Scan for the cell matching the given text and deliver its (x, y) coordinate at center. 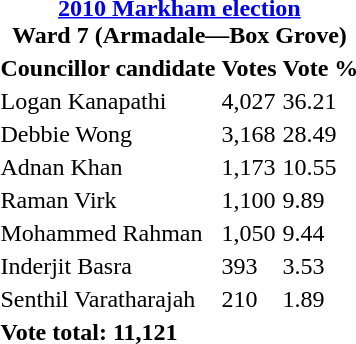
4,027 (249, 101)
1,100 (249, 200)
1,050 (249, 233)
Votes (249, 68)
393 (249, 266)
3,168 (249, 134)
1,173 (249, 167)
210 (249, 299)
